Provide the [X, Y] coordinate of the cell's center where the given text is located.  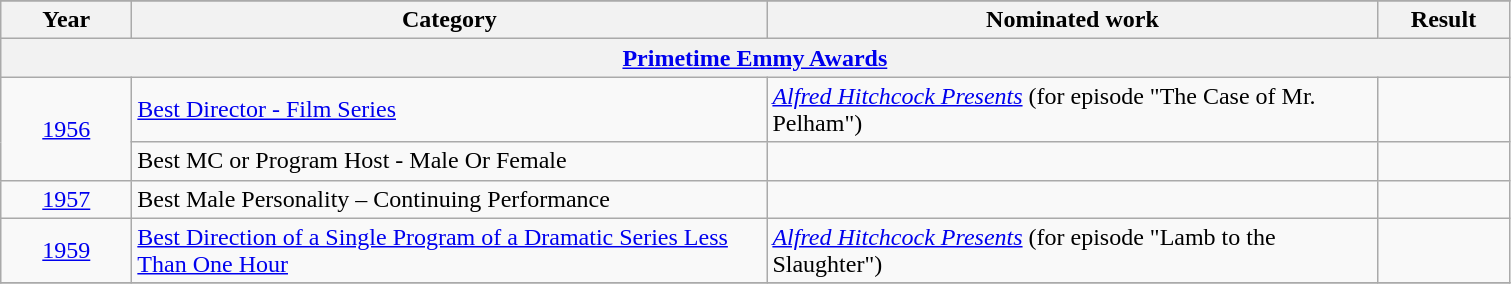
Best Director - Film Series [450, 110]
Nominated work [1072, 20]
Best Male Personality – Continuing Performance [450, 199]
Best MC or Program Host - Male Or Female [450, 161]
1956 [66, 128]
1957 [66, 199]
Best Direction of a Single Program of a Dramatic Series Less Than One Hour [450, 250]
Primetime Emmy Awards [755, 58]
Category [450, 20]
Result [1444, 20]
Alfred Hitchcock Presents (for episode "The Case of Mr. Pelham") [1072, 110]
Alfred Hitchcock Presents (for episode "Lamb to the Slaughter") [1072, 250]
1959 [66, 250]
Year [66, 20]
